Extract the (X, Y) coordinate from the center of the cell holding the provided text.  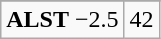
ALST −2.5 (62, 20)
42 (142, 20)
